Determine the (X, Y) coordinate at the center of the cell enclosing the given text.  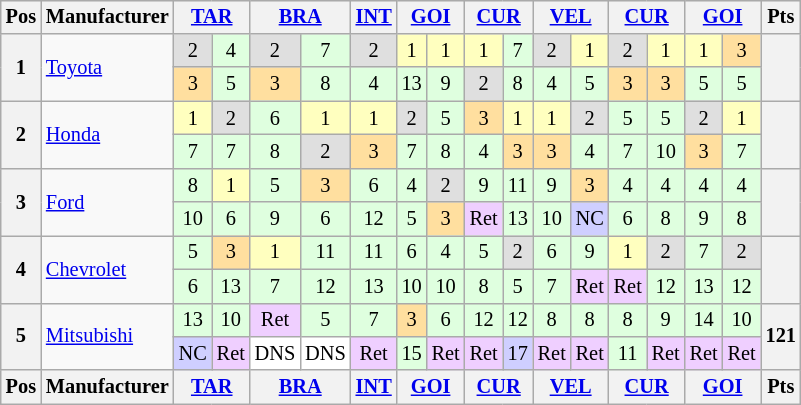
Ford (108, 202)
121 (781, 336)
Toyota (108, 68)
14 (704, 320)
Chevrolet (108, 270)
Honda (108, 134)
15 (412, 354)
17 (518, 354)
Mitsubishi (108, 336)
